Scan for the cell matching the given text and deliver its [x, y] coordinate at center. 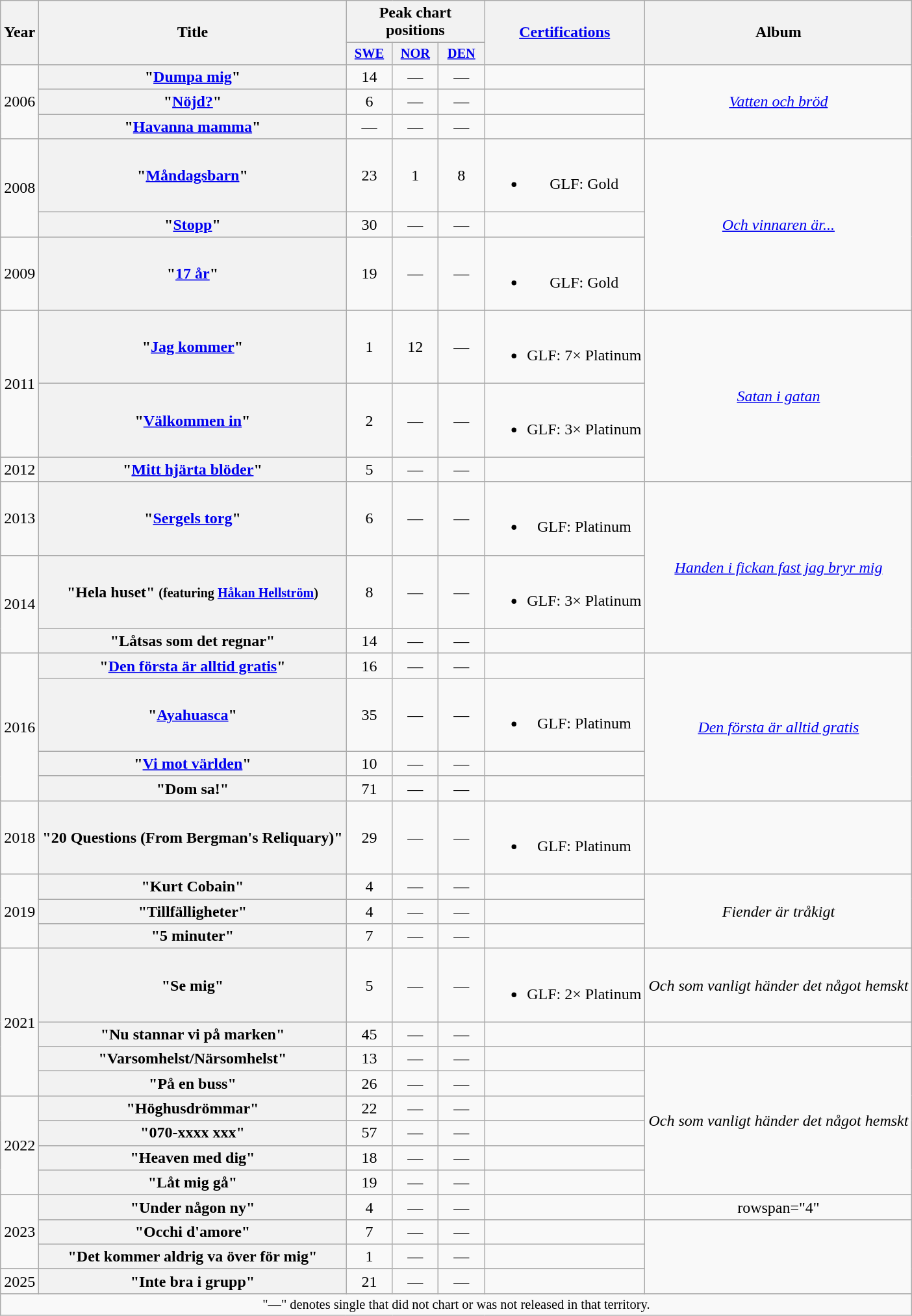
2014 [19, 604]
"Occhi d'amore" [192, 1232]
Year [19, 32]
NOR [416, 54]
2025 [19, 1281]
45 [369, 1034]
16 [369, 665]
"Se mig" [192, 986]
2 [369, 421]
"Sergels torg" [192, 518]
2006 [19, 101]
"Stopp" [192, 225]
12 [416, 347]
Certifications [565, 32]
2016 [19, 727]
"Nöjd?" [192, 102]
"Havanna mamma" [192, 127]
57 [369, 1133]
18 [369, 1158]
"Låt mig gå" [192, 1182]
"Låtsas som det regnar" [192, 641]
Handen i fickan fast jag bryr mig [778, 567]
10 [369, 764]
"Vi mot världen" [192, 764]
35 [369, 714]
"Mitt hjärta blöder" [192, 469]
rowspan="4" [778, 1207]
Satan i gatan [778, 396]
"Höghusdrömmar" [192, 1108]
"Tillfälligheter" [192, 912]
"Dumpa mig" [192, 77]
"Det kommer aldrig va över för mig" [192, 1256]
2021 [19, 1022]
29 [369, 838]
"20 Questions (From Bergman's Reliquary)" [192, 838]
71 [369, 788]
"Varsomhelst/Närsomhelst" [192, 1059]
"Dom sa!" [192, 788]
GLF: 2× Platinum [565, 986]
Fiender är tråkigt [778, 912]
21 [369, 1281]
22 [369, 1108]
"Under någon ny" [192, 1207]
"Välkommen in" [192, 421]
Vatten och bröd [778, 101]
GLF: 7× Platinum [565, 347]
"Jag kommer" [192, 347]
2018 [19, 838]
2023 [19, 1232]
"5 minuter" [192, 936]
30 [369, 225]
Och vinnaren är... [778, 225]
2013 [19, 518]
Title [192, 32]
DEN [461, 54]
"Ayahuasca" [192, 714]
Den första är alltid gratis [778, 727]
2009 [19, 274]
26 [369, 1084]
"Inte bra i grupp" [192, 1281]
2012 [19, 469]
"Heaven med dig" [192, 1158]
"Måndagsbarn" [192, 175]
"—" denotes single that did not chart or was not released in that territory. [456, 1304]
Album [778, 32]
"Nu stannar vi på marken" [192, 1034]
SWE [369, 54]
23 [369, 175]
"Kurt Cobain" [192, 887]
2008 [19, 188]
"Den första är alltid gratis" [192, 665]
Peak chart positions [416, 22]
2019 [19, 912]
"17 år" [192, 274]
"På en buss" [192, 1084]
2011 [19, 384]
2022 [19, 1145]
"Hela huset" (featuring Håkan Hellström) [192, 592]
"070-xxxx xxx" [192, 1133]
13 [369, 1059]
